Output the [x, y] coordinate of the center of the cell containing the given text.  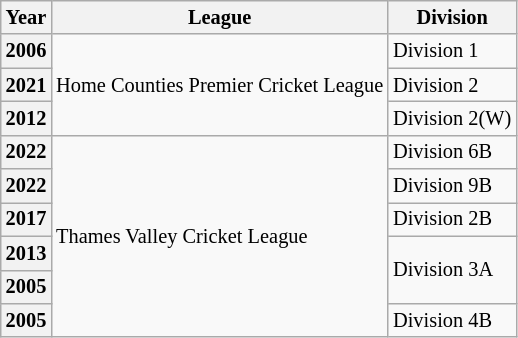
Division 9B [452, 186]
2013 [26, 253]
Division 4B [452, 320]
Division 6B [452, 152]
Division 1 [452, 51]
2017 [26, 219]
Division 2(W) [452, 118]
Division 3A [452, 270]
2012 [26, 118]
2006 [26, 51]
Year [26, 17]
League [220, 17]
Home Counties Premier Cricket League [220, 84]
2021 [26, 85]
Thames Valley Cricket League [220, 236]
Division [452, 17]
Division 2B [452, 219]
Division 2 [452, 85]
